Pinpoint the cell where the given text exists, returning its (x, y) midpoint coordinate. 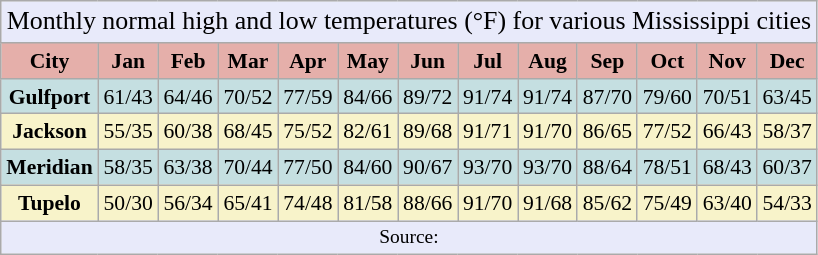
Jan (128, 61)
68/43 (727, 168)
Apr (308, 61)
75/52 (308, 132)
91/68 (548, 204)
88/64 (607, 168)
64/46 (188, 97)
70/44 (248, 168)
70/52 (248, 97)
61/43 (128, 97)
87/70 (607, 97)
Jul (488, 61)
68/45 (248, 132)
82/61 (368, 132)
84/60 (368, 168)
Dec (787, 61)
77/52 (667, 132)
58/37 (787, 132)
50/30 (128, 204)
Aug (548, 61)
Meridian (50, 168)
May (368, 61)
90/67 (428, 168)
91/71 (488, 132)
60/37 (787, 168)
City (50, 61)
Jun (428, 61)
77/59 (308, 97)
63/45 (787, 97)
56/34 (188, 204)
Monthly normal high and low temperatures (°F) for various Mississippi cities (409, 22)
70/51 (727, 97)
54/33 (787, 204)
Oct (667, 61)
Jackson (50, 132)
84/66 (368, 97)
Source: (409, 238)
77/50 (308, 168)
Feb (188, 61)
63/38 (188, 168)
Tupelo (50, 204)
55/35 (128, 132)
65/41 (248, 204)
89/68 (428, 132)
66/43 (727, 132)
60/38 (188, 132)
81/58 (368, 204)
58/35 (128, 168)
88/66 (428, 204)
Nov (727, 61)
89/72 (428, 97)
78/51 (667, 168)
75/49 (667, 204)
Gulfport (50, 97)
Sep (607, 61)
63/40 (727, 204)
79/60 (667, 97)
Mar (248, 61)
85/62 (607, 204)
86/65 (607, 132)
74/48 (308, 204)
